Detect which cell encompasses the target text, then output its [x, y] center coordinate. 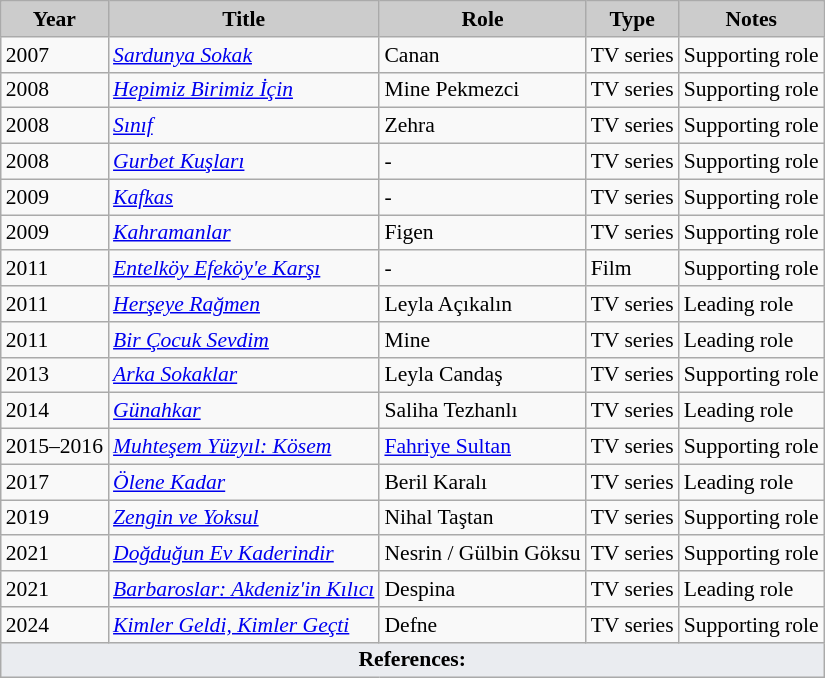
2024 [54, 625]
Entelköy Efeköy'e Karşı [244, 269]
Bir Çocuk Sevdim [244, 340]
Sardunya Sokak [244, 55]
Defne [482, 625]
Barbaroslar: Akdeniz'in Kılıcı [244, 589]
Muhteşem Yüzyıl: Kösem [244, 447]
Notes [752, 19]
Leyla Açıkalın [482, 304]
Ölene Kadar [244, 482]
Hepimiz Birimiz İçin [244, 90]
Gurbet Kuşları [244, 162]
Kafkas [244, 197]
Mine [482, 340]
Role [482, 19]
Fahriye Sultan [482, 447]
Title [244, 19]
Zehra [482, 126]
Despina [482, 589]
Year [54, 19]
Canan [482, 55]
Figen [482, 233]
2019 [54, 518]
2017 [54, 482]
Saliha Tezhanlı [482, 411]
Beril Karalı [482, 482]
Günahkar [244, 411]
2015–2016 [54, 447]
Arka Sokaklar [244, 375]
Zengin ve Yoksul [244, 518]
Kahramanlar [244, 233]
Doğduğun Ev Kaderindir [244, 554]
Nesrin / Gülbin Göksu [482, 554]
Kimler Geldi, Kimler Geçti [244, 625]
References: [412, 660]
2007 [54, 55]
Sınıf [244, 126]
2014 [54, 411]
Mine Pekmezci [482, 90]
Nihal Taştan [482, 518]
Herşeye Rağmen [244, 304]
Type [632, 19]
Film [632, 269]
Leyla Candaş [482, 375]
2013 [54, 375]
